Scan for the cell matching the given text and deliver its [x, y] coordinate at center. 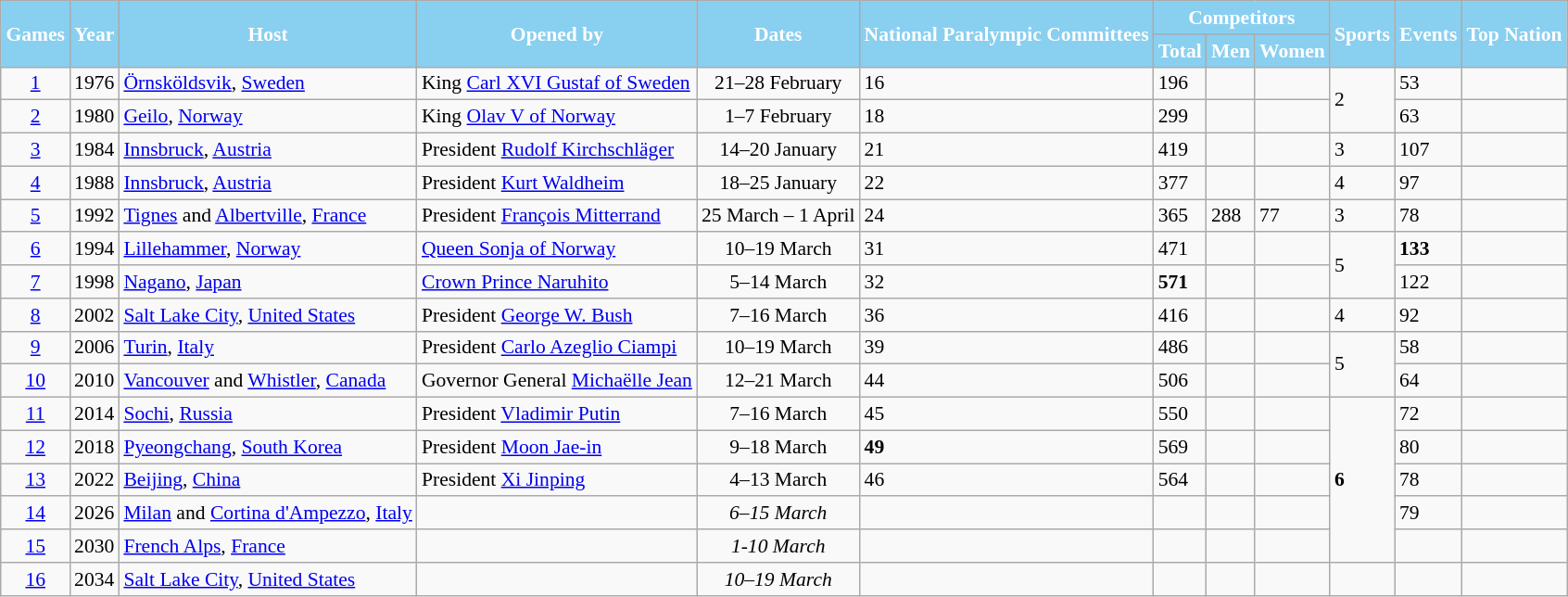
31 [1006, 249]
1-10 March [778, 546]
80 [1428, 447]
Milan and Cortina d'Ampezzo, Italy [268, 514]
97 [1428, 183]
Governor General Michaëlle Jean [557, 381]
President Xi Jinping [557, 480]
1992 [95, 216]
Nagano, Japan [268, 282]
President George W. Bush [557, 315]
12–21 March [778, 381]
14–20 January [778, 150]
4–13 March [778, 480]
5–14 March [778, 282]
12 [35, 447]
288 [1231, 216]
French Alps, France [268, 546]
79 [1428, 514]
President François Mitterrand [557, 216]
10 [35, 381]
Year [95, 33]
Dates [778, 33]
President Kurt Waldheim [557, 183]
King Olav V of Norway [557, 117]
Opened by [557, 33]
133 [1428, 249]
299 [1181, 117]
365 [1181, 216]
11 [35, 414]
Beijing, China [268, 480]
Games [35, 33]
King Carl XVI Gustaf of Sweden [557, 83]
2014 [95, 414]
18–25 January [778, 183]
92 [1428, 315]
President Rudolf Kirchschläger [557, 150]
Top Nation [1514, 33]
President Vladimir Putin [557, 414]
32 [1006, 282]
6–15 March [778, 514]
564 [1181, 480]
39 [1006, 348]
49 [1006, 447]
Queen Sonja of Norway [557, 249]
72 [1428, 414]
1994 [95, 249]
2010 [95, 381]
Events [1428, 33]
2006 [95, 348]
15 [35, 546]
196 [1181, 83]
Competitors [1242, 18]
Tignes and Albertville, France [268, 216]
506 [1181, 381]
1 [35, 83]
1998 [95, 282]
77 [1292, 216]
1988 [95, 183]
2026 [95, 514]
122 [1428, 282]
419 [1181, 150]
Örnsköldsvik, Sweden [268, 83]
416 [1181, 315]
Crown Prince Naruhito [557, 282]
53 [1428, 83]
24 [1006, 216]
1984 [95, 150]
550 [1181, 414]
8 [35, 315]
2002 [95, 315]
571 [1181, 282]
569 [1181, 447]
107 [1428, 150]
25 March – 1 April [778, 216]
Vancouver and Whistler, Canada [268, 381]
President Carlo Azeglio Ciampi [557, 348]
14 [35, 514]
2018 [95, 447]
Lillehammer, Norway [268, 249]
44 [1006, 381]
45 [1006, 414]
Host [268, 33]
1980 [95, 117]
National Paralympic Committees [1006, 33]
377 [1181, 183]
Men [1231, 51]
Sports [1362, 33]
46 [1006, 480]
471 [1181, 249]
2030 [95, 546]
9–18 March [778, 447]
58 [1428, 348]
2034 [95, 579]
21 [1006, 150]
9 [35, 348]
64 [1428, 381]
Women [1292, 51]
22 [1006, 183]
President Moon Jae-in [557, 447]
36 [1006, 315]
2022 [95, 480]
13 [35, 480]
18 [1006, 117]
21–28 February [778, 83]
Sochi, Russia [268, 414]
Pyeongchang, South Korea [268, 447]
7 [35, 282]
Total [1181, 51]
1–7 February [778, 117]
Turin, Italy [268, 348]
63 [1428, 117]
Geilo, Norway [268, 117]
1976 [95, 83]
486 [1181, 348]
